For the text-containing cell, return its midpoint in [x, y] coordinate format. 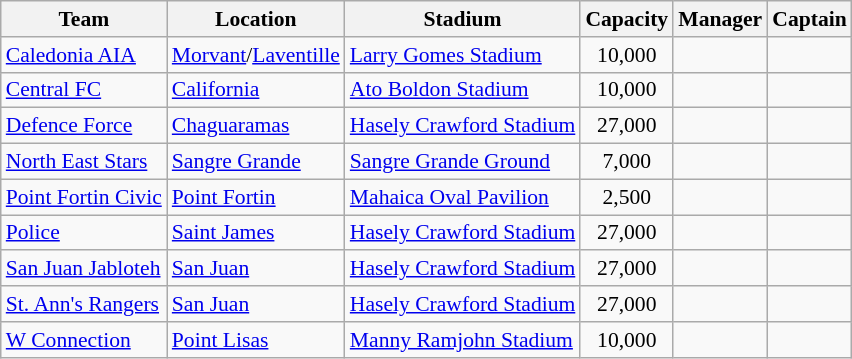
Captain [810, 19]
Sangre Grande [256, 162]
Point Fortin Civic [84, 197]
Manager [720, 19]
Morvant/Laventille [256, 55]
Chaguaramas [256, 126]
7,000 [626, 162]
Manny Ramjohn Stadium [463, 340]
Stadium [463, 19]
Saint James [256, 233]
W Connection [84, 340]
North East Stars [84, 162]
San Juan Jabloteh [84, 269]
Capacity [626, 19]
St. Ann's Rangers [84, 304]
Caledonia AIA [84, 55]
Point Fortin [256, 197]
Ato Boldon Stadium [463, 90]
Sangre Grande Ground [463, 162]
Central FC [84, 90]
Team [84, 19]
Defence Force [84, 126]
Police [84, 233]
2,500 [626, 197]
Mahaica Oval Pavilion [463, 197]
Location [256, 19]
Point Lisas [256, 340]
Larry Gomes Stadium [463, 55]
California [256, 90]
